For the text-containing cell, return its midpoint in [x, y] coordinate format. 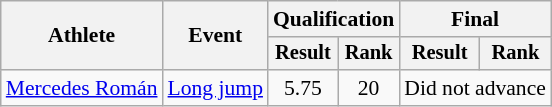
Event [216, 36]
5.75 [303, 88]
Long jump [216, 88]
20 [368, 88]
Did not advance [475, 88]
Final [475, 19]
Athlete [82, 36]
Mercedes Román [82, 88]
Qualification [334, 19]
